Pinpoint the cell where the given text exists, returning its [X, Y] midpoint coordinate. 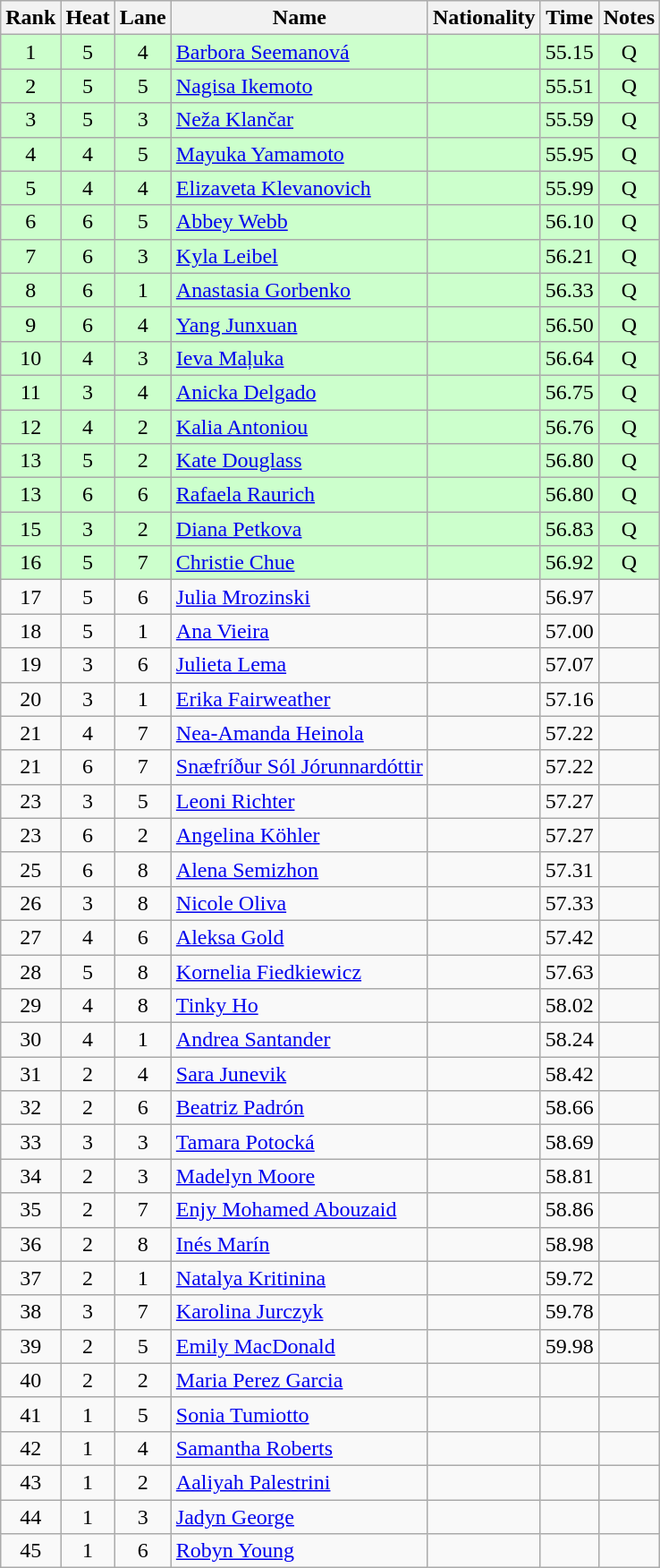
56.64 [569, 358]
Diana Petkova [299, 529]
58.69 [569, 1142]
57.31 [569, 869]
56.10 [569, 222]
58.86 [569, 1210]
Andrea Santander [299, 1040]
Erika Fairweather [299, 699]
57.00 [569, 631]
10 [30, 358]
32 [30, 1108]
Kate Douglass [299, 461]
Heat [88, 18]
Yang Junxuan [299, 324]
57.07 [569, 665]
Tinky Ho [299, 1006]
59.72 [569, 1278]
Leoni Richter [299, 801]
Julieta Lema [299, 665]
29 [30, 1006]
45 [30, 1551]
30 [30, 1040]
12 [30, 427]
Tamara Potocká [299, 1142]
Notes [629, 18]
58.42 [569, 1074]
38 [30, 1312]
Enjy Mohamed Abouzaid [299, 1210]
Nationality [484, 18]
33 [30, 1142]
Julia Mrozinski [299, 597]
Aleksa Gold [299, 937]
Alena Semizhon [299, 869]
35 [30, 1210]
Robyn Young [299, 1551]
Rank [30, 18]
59.78 [569, 1312]
19 [30, 665]
Christie Chue [299, 563]
43 [30, 1482]
31 [30, 1074]
37 [30, 1278]
42 [30, 1448]
55.99 [569, 188]
39 [30, 1346]
58.81 [569, 1176]
Karolina Jurczyk [299, 1312]
Mayuka Yamamoto [299, 154]
58.98 [569, 1244]
15 [30, 529]
17 [30, 597]
34 [30, 1176]
Beatriz Padrón [299, 1108]
16 [30, 563]
27 [30, 937]
Rafaela Raurich [299, 495]
Ana Vieira [299, 631]
Anicka Delgado [299, 392]
18 [30, 631]
55.15 [569, 52]
36 [30, 1244]
56.33 [569, 290]
Nagisa Ikemoto [299, 86]
25 [30, 869]
Madelyn Moore [299, 1176]
Emily MacDonald [299, 1346]
59.98 [569, 1346]
56.21 [569, 256]
58.02 [569, 1006]
57.33 [569, 903]
56.92 [569, 563]
Nicole Oliva [299, 903]
58.24 [569, 1040]
20 [30, 699]
57.16 [569, 699]
Aaliyah Palestrini [299, 1482]
55.51 [569, 86]
55.95 [569, 154]
Neža Klančar [299, 120]
56.75 [569, 392]
57.42 [569, 937]
Sara Junevik [299, 1074]
Inés Marín [299, 1244]
Kornelia Fiedkiewicz [299, 971]
Abbey Webb [299, 222]
56.83 [569, 529]
11 [30, 392]
56.50 [569, 324]
Name [299, 18]
Snæfríður Sól Jórunnardóttir [299, 767]
Jadyn George [299, 1517]
55.59 [569, 120]
Natalya Kritinina [299, 1278]
44 [30, 1517]
Elizaveta Klevanovich [299, 188]
58.66 [569, 1108]
Time [569, 18]
57.63 [569, 971]
Barbora Seemanová [299, 52]
Kalia Antoniou [299, 427]
Angelina Köhler [299, 835]
Nea-Amanda Heinola [299, 733]
56.97 [569, 597]
Maria Perez Garcia [299, 1380]
Kyla Leibel [299, 256]
Anastasia Gorbenko [299, 290]
28 [30, 971]
9 [30, 324]
41 [30, 1414]
26 [30, 903]
Lane [143, 18]
56.76 [569, 427]
Ieva Maļuka [299, 358]
Samantha Roberts [299, 1448]
Sonia Tumiotto [299, 1414]
40 [30, 1380]
